Identify which cell holds the provided text, then report its (x, y) central coordinate. 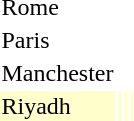
Paris (58, 40)
Riyadh (58, 106)
Manchester (58, 73)
